Determine the [X, Y] coordinate at the center of the cell enclosing the given text.  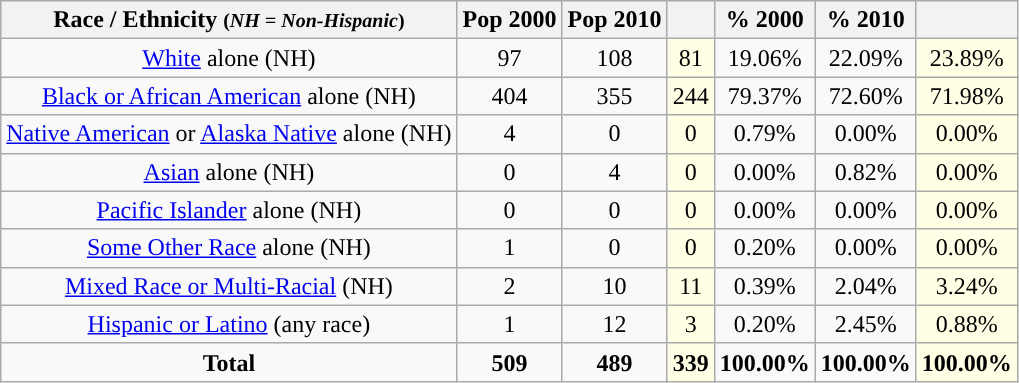
0.39% [764, 286]
19.06% [764, 58]
23.89% [966, 58]
244 [690, 96]
3.24% [966, 286]
0.82% [866, 172]
% 2000 [764, 20]
Pacific Islander alone (NH) [229, 210]
72.60% [866, 96]
Black or African American alone (NH) [229, 96]
489 [614, 362]
Some Other Race alone (NH) [229, 248]
0.88% [966, 324]
Asian alone (NH) [229, 172]
71.98% [966, 96]
Native American or Alaska Native alone (NH) [229, 134]
% 2010 [866, 20]
Mixed Race or Multi-Racial (NH) [229, 286]
2.04% [866, 286]
White alone (NH) [229, 58]
97 [510, 58]
Pop 2010 [614, 20]
404 [510, 96]
355 [614, 96]
22.09% [866, 58]
509 [510, 362]
2 [510, 286]
81 [690, 58]
0.79% [764, 134]
2.45% [866, 324]
Race / Ethnicity (NH = Non-Hispanic) [229, 20]
12 [614, 324]
Total [229, 362]
11 [690, 286]
79.37% [764, 96]
108 [614, 58]
10 [614, 286]
Pop 2000 [510, 20]
339 [690, 362]
3 [690, 324]
Hispanic or Latino (any race) [229, 324]
